Pinpoint the cell where the given text exists, returning its (x, y) midpoint coordinate. 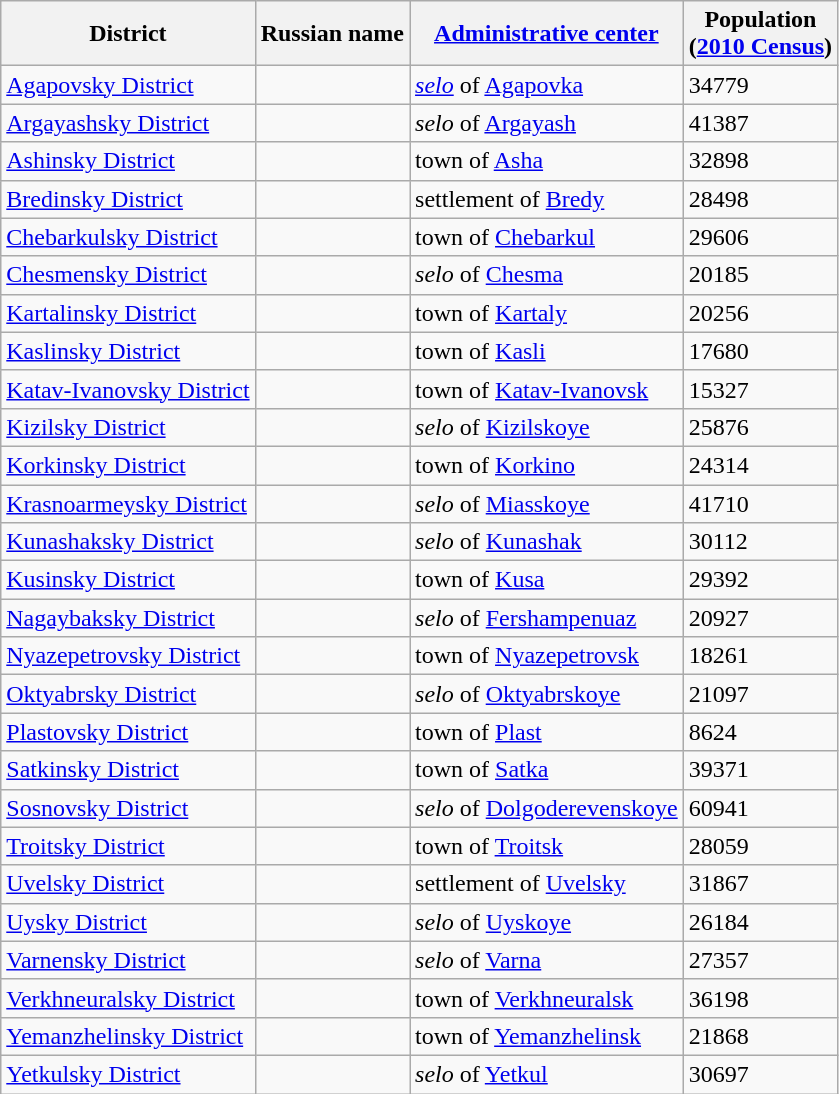
21097 (760, 694)
17680 (760, 351)
29606 (760, 237)
settlement of Uvelsky (547, 884)
Administrative center (547, 34)
30112 (760, 542)
20185 (760, 275)
20927 (760, 618)
town of Kartaly (547, 313)
Bredinsky District (128, 199)
settlement of Bredy (547, 199)
selo of Kunashak (547, 542)
town of Chebarkul (547, 237)
town of Nyazepetrovsk (547, 656)
41387 (760, 123)
selo of Dolgoderevenskoye (547, 808)
31867 (760, 884)
27357 (760, 960)
Troitsky District (128, 846)
Ashinsky District (128, 161)
selo of Chesma (547, 275)
Kunashaksky District (128, 542)
selo of Fershampenuaz (547, 618)
town of Kusa (547, 580)
town of Troitsk (547, 846)
Uvelsky District (128, 884)
Russian name (332, 34)
36198 (760, 998)
town of Korkino (547, 465)
32898 (760, 161)
Argayashsky District (128, 123)
town of Katav-Ivanovsk (547, 389)
selo of Agapovka (547, 85)
Satkinsky District (128, 770)
30697 (760, 1074)
20256 (760, 313)
Sosnovsky District (128, 808)
39371 (760, 770)
selo of Yetkul (547, 1074)
Kartalinsky District (128, 313)
24314 (760, 465)
selo of Miasskoye (547, 503)
Nyazepetrovsky District (128, 656)
Katav-Ivanovsky District (128, 389)
selo of Argayash (547, 123)
28498 (760, 199)
41710 (760, 503)
District (128, 34)
town of Plast (547, 732)
Verkhneuralsky District (128, 998)
Yetkulsky District (128, 1074)
15327 (760, 389)
Population(2010 Census) (760, 34)
Chesmensky District (128, 275)
Kaslinsky District (128, 351)
28059 (760, 846)
Nagaybaksky District (128, 618)
town of Asha (547, 161)
26184 (760, 922)
town of Verkhneuralsk (547, 998)
Kizilsky District (128, 427)
21868 (760, 1036)
selo of Varna (547, 960)
selo of Oktyabrskoye (547, 694)
18261 (760, 656)
selo of Kizilskoye (547, 427)
Uysky District (128, 922)
Korkinsky District (128, 465)
Yemanzhelinsky District (128, 1036)
Krasnoarmeysky District (128, 503)
34779 (760, 85)
Varnensky District (128, 960)
25876 (760, 427)
8624 (760, 732)
town of Satka (547, 770)
Oktyabrsky District (128, 694)
selo of Uyskoye (547, 922)
town of Yemanzhelinsk (547, 1036)
60941 (760, 808)
town of Kasli (547, 351)
29392 (760, 580)
Kusinsky District (128, 580)
Plastovsky District (128, 732)
Chebarkulsky District (128, 237)
Agapovsky District (128, 85)
